Detect which cell encompasses the target text, then output its [X, Y] center coordinate. 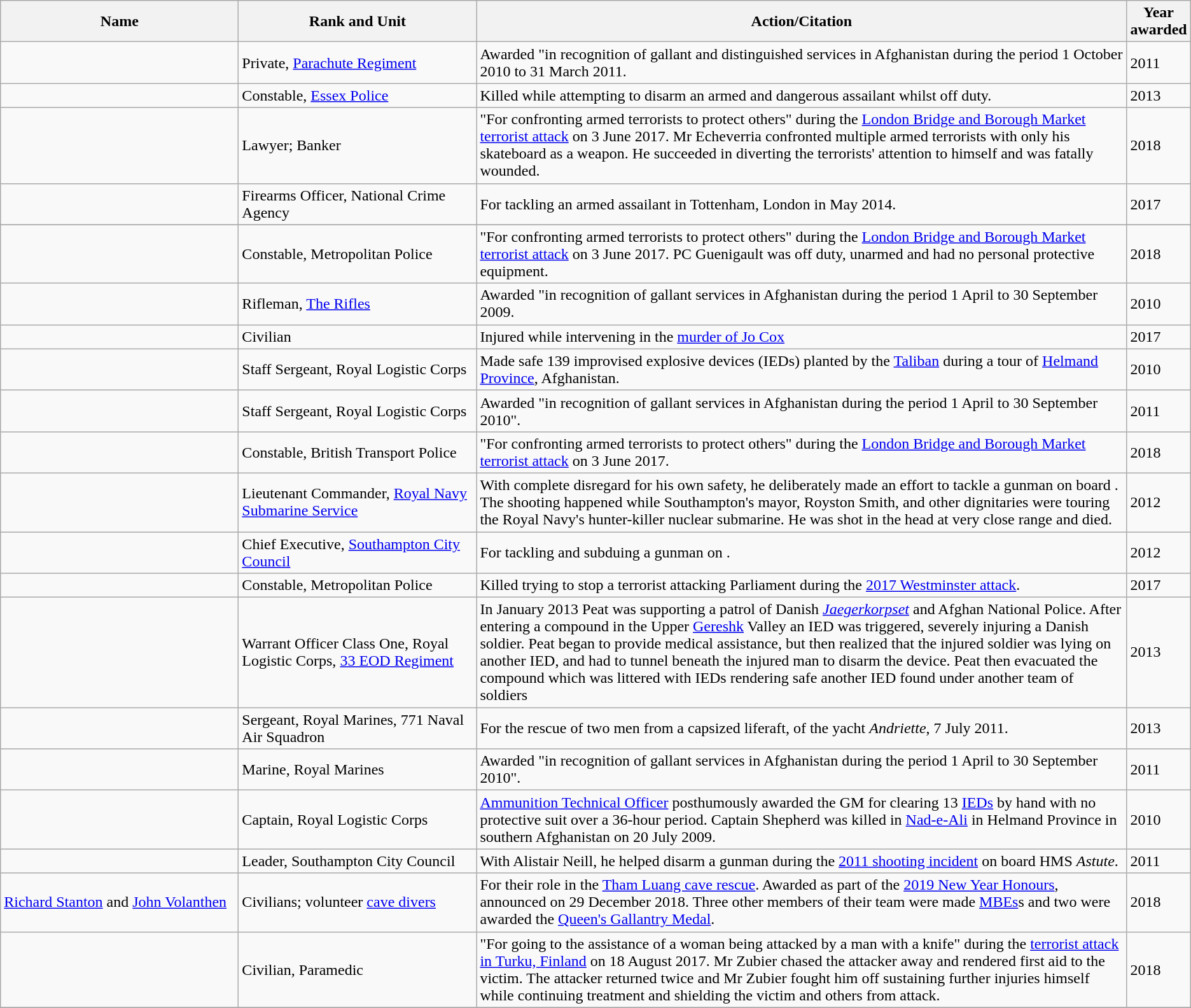
Awarded "in recognition of gallant and distinguished services in Afghanistan during the period 1 October 2010 to 31 March 2011. [802, 62]
Sergeant, Royal Marines, 771 Naval Air Squadron [358, 728]
Constable, Essex Police [358, 95]
Civilian [358, 337]
Yearawarded [1159, 22]
Action/Citation [802, 22]
Killed trying to stop a terrorist attacking Parliament during the 2017 Westminster attack. [802, 585]
Killed while attempting to disarm an armed and dangerous assailant whilst off duty. [802, 95]
Firearms Officer, National Crime Agency [358, 204]
With Alistair Neill, he helped disarm a gunman during the 2011 shooting incident on board HMS Astute. [802, 861]
Private, Parachute Regiment [358, 62]
For tackling and subduing a gunman on . [802, 552]
Captain, Royal Logistic Corps [358, 820]
Constable, British Transport Police [358, 452]
Civilian, Paramedic [358, 970]
Awarded "in recognition of gallant services in Afghanistan during the period 1 April to 30 September 2009. [802, 304]
"For confronting armed terrorists to protect others" during the London Bridge and Borough Market terrorist attack on 3 June 2017. [802, 452]
Injured while intervening in the murder of Jo Cox [802, 337]
Made safe 139 improvised explosive devices (IEDs) planted by the Taliban during a tour of Helmand Province, Afghanistan. [802, 369]
Rifleman, The Rifles [358, 304]
Warrant Officer Class One, Royal Logistic Corps, 33 EOD Regiment [358, 653]
Lawyer; Banker [358, 145]
Richard Stanton and John Volanthen [120, 902]
Name [120, 22]
Marine, Royal Marines [358, 770]
Chief Executive, Southampton City Council [358, 552]
Leader, Southampton City Council [358, 861]
Lieutenant Commander, Royal Navy Submarine Service [358, 502]
Rank and Unit [358, 22]
Civilians; volunteer cave divers [358, 902]
For the rescue of two men from a capsized liferaft, of the yacht Andriette, 7 July 2011. [802, 728]
For tackling an armed assailant in Tottenham, London in May 2014. [802, 204]
